Output the [X, Y] coordinate of the center of the cell containing the given text.  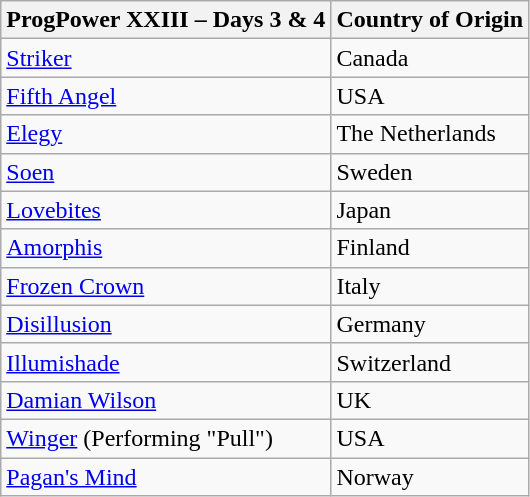
Striker [166, 58]
ProgPower XXIII – Days 3 & 4 [166, 20]
Frozen Crown [166, 286]
Elegy [166, 134]
Norway [430, 477]
Illumishade [166, 362]
Finland [430, 248]
Country of Origin [430, 20]
Lovebites [166, 210]
Disillusion [166, 324]
The Netherlands [430, 134]
Soen [166, 172]
Germany [430, 324]
Switzerland [430, 362]
UK [430, 400]
Pagan's Mind [166, 477]
Fifth Angel [166, 96]
Winger (Performing "Pull") [166, 438]
Damian Wilson [166, 400]
Canada [430, 58]
Japan [430, 210]
Sweden [430, 172]
Italy [430, 286]
Amorphis [166, 248]
